Output the (x, y) coordinate of the center of the cell containing the given text.  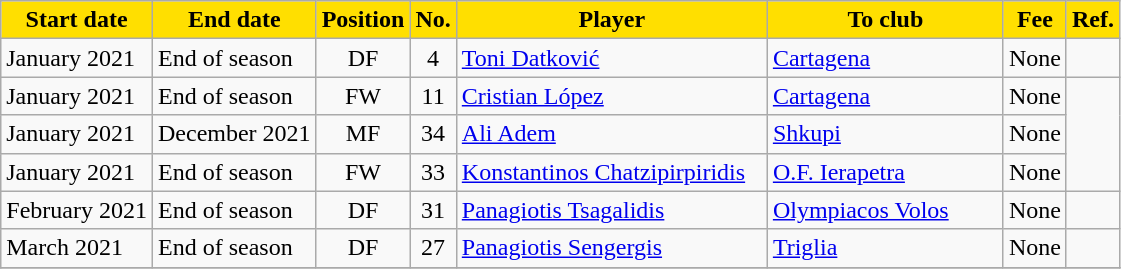
Toni Datković (612, 58)
To club (885, 20)
March 2021 (77, 248)
Triglia (885, 248)
MF (363, 134)
Ref. (1092, 20)
February 2021 (77, 210)
11 (433, 96)
December 2021 (234, 134)
Olympiacos Volos (885, 210)
34 (433, 134)
Panagiotis Tsagalidis (612, 210)
33 (433, 172)
Fee (1034, 20)
Player (612, 20)
Position (363, 20)
O.F. Ierapetra (885, 172)
No. (433, 20)
Start date (77, 20)
Shkupi (885, 134)
27 (433, 248)
Ali Adem (612, 134)
31 (433, 210)
4 (433, 58)
Panagiotis Sengergis (612, 248)
Konstantinos Chatzipirpiridis (612, 172)
Cristian López (612, 96)
End date (234, 20)
